From the cell containing the given text, extract its center point as (X, Y) coordinate. 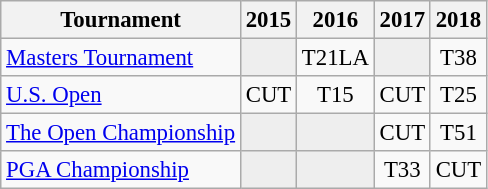
T38 (458, 58)
Masters Tournament (121, 58)
T15 (336, 95)
U.S. Open (121, 95)
The Open Championship (121, 133)
T25 (458, 95)
PGA Championship (121, 170)
2018 (458, 20)
2017 (402, 20)
T33 (402, 170)
T21LA (336, 58)
T51 (458, 133)
Tournament (121, 20)
2015 (268, 20)
2016 (336, 20)
